Scan for the cell matching the given text and deliver its [X, Y] coordinate at center. 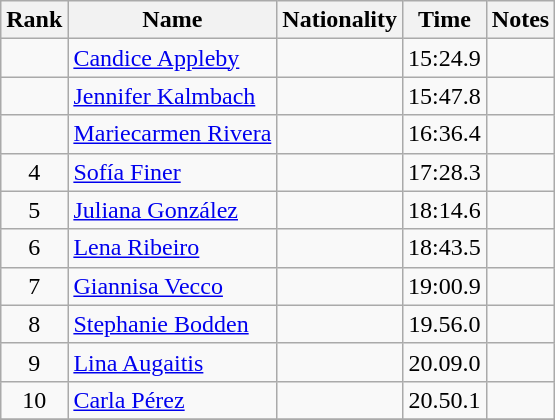
19:00.9 [445, 286]
20.09.0 [445, 362]
8 [34, 324]
18:43.5 [445, 248]
6 [34, 248]
19.56.0 [445, 324]
17:28.3 [445, 172]
5 [34, 210]
Jennifer Kalmbach [172, 96]
16:36.4 [445, 134]
Notes [520, 20]
Name [172, 20]
Sofía Finer [172, 172]
Lena Ribeiro [172, 248]
Rank [34, 20]
Stephanie Bodden [172, 324]
20.50.1 [445, 400]
4 [34, 172]
7 [34, 286]
Nationality [340, 20]
Juliana González [172, 210]
Time [445, 20]
10 [34, 400]
Carla Pérez [172, 400]
18:14.6 [445, 210]
Mariecarmen Rivera [172, 134]
15:24.9 [445, 58]
Lina Augaitis [172, 362]
15:47.8 [445, 96]
9 [34, 362]
Candice Appleby [172, 58]
Giannisa Vecco [172, 286]
